Capture the cell that displays the provided text and extract its (x, y) central coordinate. 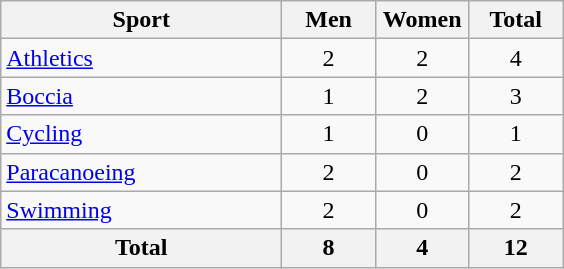
Sport (142, 20)
12 (516, 248)
Men (329, 20)
Swimming (142, 210)
Paracanoeing (142, 172)
Athletics (142, 58)
8 (329, 248)
3 (516, 96)
Women (422, 20)
Boccia (142, 96)
Cycling (142, 134)
